Return (x, y) of the center of cell containing provided text 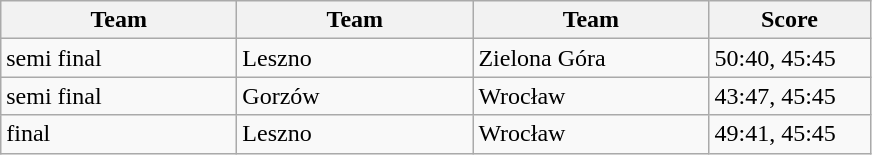
50:40, 45:45 (790, 58)
49:41, 45:45 (790, 134)
Score (790, 20)
Gorzów (355, 96)
Zielona Góra (591, 58)
43:47, 45:45 (790, 96)
final (119, 134)
